Find where the given text appears and provide that cell's center as [x, y] coordinate. 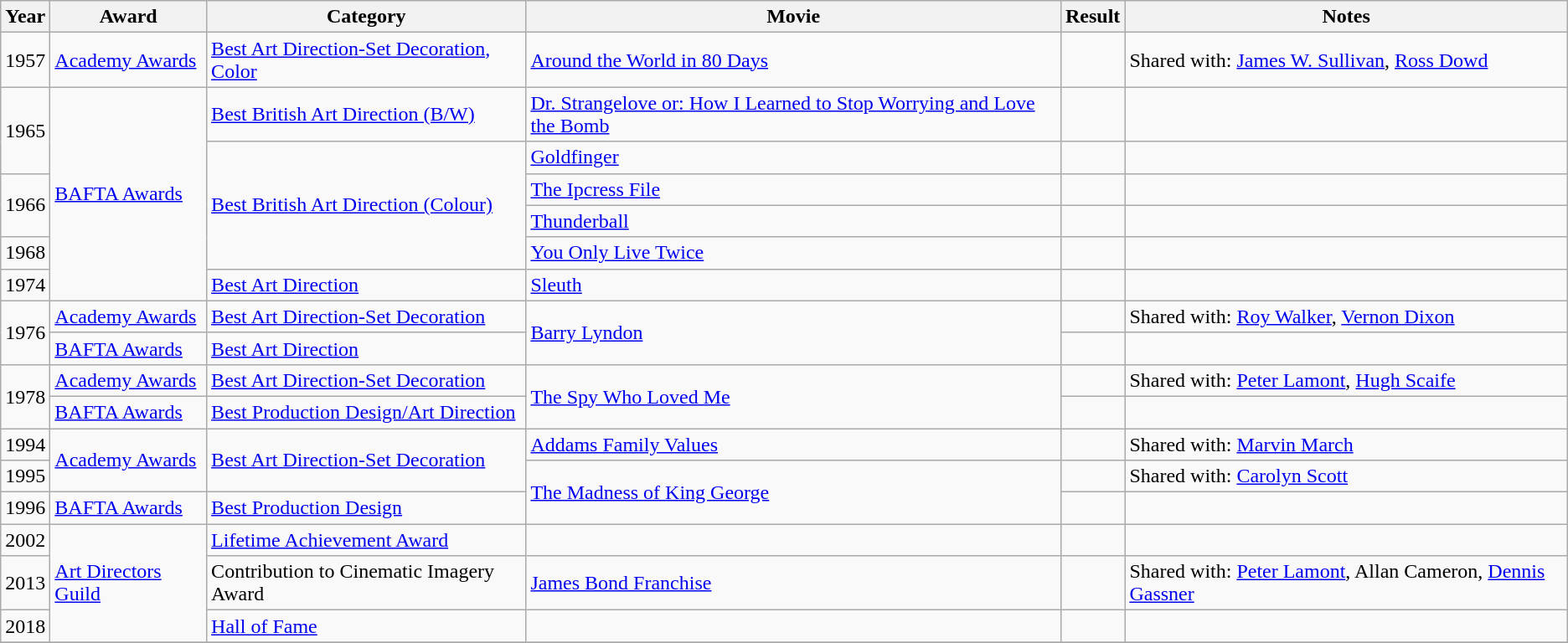
Addams Family Values [794, 445]
The Madness of King George [794, 492]
1966 [25, 205]
Movie [794, 17]
Best Art Direction-Set Decoration, Color [367, 60]
Dr. Strangelove or: How I Learned to Stop Worrying and Love the Bomb [794, 114]
Shared with: Marvin March [1346, 445]
Shared with: Peter Lamont, Hugh Scaife [1346, 380]
1994 [25, 445]
1974 [25, 285]
1965 [25, 131]
The Ipcress File [794, 189]
Year [25, 17]
1978 [25, 396]
Best British Art Direction (B/W) [367, 114]
Barry Lyndon [794, 332]
You Only Live Twice [794, 253]
Lifetime Achievement Award [367, 540]
Shared with: Roy Walker, Vernon Dixon [1346, 316]
Sleuth [794, 285]
The Spy Who Loved Me [794, 396]
Art Directors Guild [129, 583]
1995 [25, 476]
Category [367, 17]
1957 [25, 60]
Goldfinger [794, 157]
2002 [25, 540]
2018 [25, 626]
Thunderball [794, 221]
1968 [25, 253]
Result [1092, 17]
James Bond Franchise [794, 583]
Shared with: Peter Lamont, Allan Cameron, Dennis Gassner [1346, 583]
Best British Art Direction (Colour) [367, 205]
1976 [25, 332]
Notes [1346, 17]
Contribution to Cinematic Imagery Award [367, 583]
Shared with: Carolyn Scott [1346, 476]
2013 [25, 583]
Around the World in 80 Days [794, 60]
Best Production Design/Art Direction [367, 412]
1996 [25, 508]
Shared with: James W. Sullivan, Ross Dowd [1346, 60]
Best Production Design [367, 508]
Award [129, 17]
Hall of Fame [367, 626]
